Search for the cell housing the specified text and yield its [x, y] center coordinate. 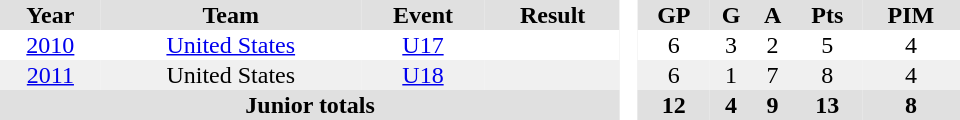
U17 [423, 45]
1 [732, 75]
PIM [911, 15]
Pts [828, 15]
2010 [50, 45]
3 [732, 45]
Result [552, 15]
9 [773, 105]
Year [50, 15]
Team [231, 15]
13 [828, 105]
GP [674, 15]
Event [423, 15]
U18 [423, 75]
Junior totals [310, 105]
2011 [50, 75]
12 [674, 105]
5 [828, 45]
G [732, 15]
A [773, 15]
7 [773, 75]
2 [773, 45]
